Locate the cell with the specified text and output its (x, y) center coordinate. 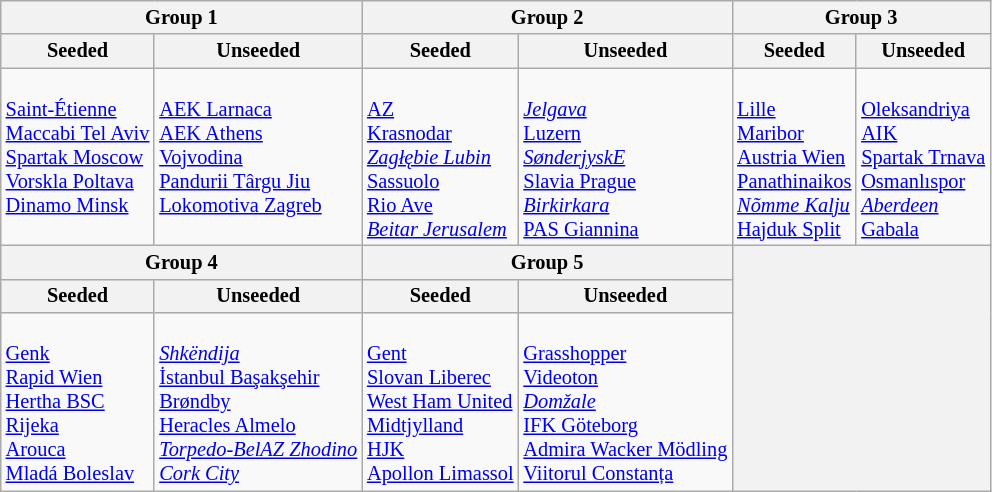
Grasshopper Videoton Domžale IFK Göteborg Admira Wacker Mödling Viitorul Constanța (625, 402)
Jelgava Luzern SønderjyskE Slavia Prague Birkirkara PAS Giannina (625, 157)
AZ Krasnodar Zagłębie Lubin Sassuolo Rio Ave Beitar Jerusalem (440, 157)
Group 4 (182, 262)
Group 3 (861, 17)
Genk Rapid Wien Hertha BSC Rijeka Arouca Mladá Boleslav (78, 402)
Gent Slovan Liberec West Ham United Midtjylland HJK Apollon Limassol (440, 402)
Group 5 (547, 262)
Saint-Étienne Maccabi Tel Aviv Spartak Moscow Vorskla Poltava Dinamo Minsk (78, 157)
Group 2 (547, 17)
AEK Larnaca AEK Athens Vojvodina Pandurii Târgu Jiu Lokomotiva Zagreb (258, 157)
Oleksandriya AIK Spartak Trnava Osmanlıspor Aberdeen Gabala (923, 157)
Lille Maribor Austria Wien Panathinaikos Nõmme Kalju Hajduk Split (794, 157)
Shkëndija İstanbul Başakşehir Brøndby Heracles Almelo Torpedo-BelAZ Zhodino Cork City (258, 402)
Group 1 (182, 17)
